Search for the cell housing the specified text and yield its [x, y] center coordinate. 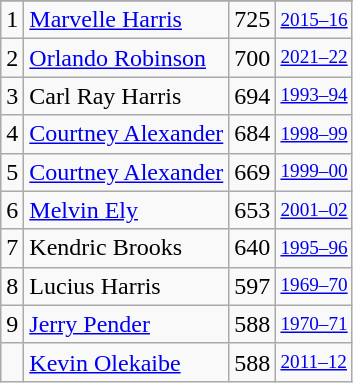
7 [12, 248]
2011–12 [314, 362]
1970–71 [314, 324]
Carl Ray Harris [126, 96]
1995–96 [314, 248]
725 [252, 20]
653 [252, 210]
2021–22 [314, 58]
Kendric Brooks [126, 248]
669 [252, 172]
Lucius Harris [126, 286]
694 [252, 96]
Jerry Pender [126, 324]
1993–94 [314, 96]
1998–99 [314, 134]
1999–00 [314, 172]
684 [252, 134]
640 [252, 248]
8 [12, 286]
700 [252, 58]
1 [12, 20]
2001–02 [314, 210]
3 [12, 96]
Kevin Olekaibe [126, 362]
4 [12, 134]
597 [252, 286]
Orlando Robinson [126, 58]
5 [12, 172]
Marvelle Harris [126, 20]
Melvin Ely [126, 210]
1969–70 [314, 286]
2015–16 [314, 20]
2 [12, 58]
6 [12, 210]
9 [12, 324]
